For the text-containing cell, return its midpoint in [X, Y] coordinate format. 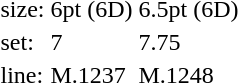
7 [92, 42]
